Output the [x, y] coordinate of the center of the cell containing the given text.  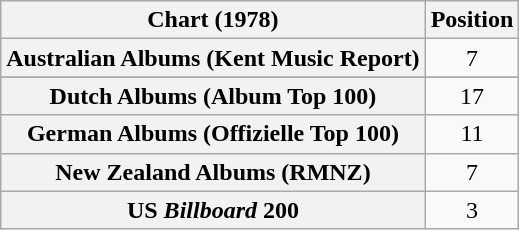
17 [472, 96]
German Albums (Offizielle Top 100) [213, 134]
3 [472, 210]
US Billboard 200 [213, 210]
New Zealand Albums (RMNZ) [213, 172]
11 [472, 134]
Position [472, 20]
Australian Albums (Kent Music Report) [213, 58]
Chart (1978) [213, 20]
Dutch Albums (Album Top 100) [213, 96]
